Capture the cell that displays the provided text and extract its [X, Y] central coordinate. 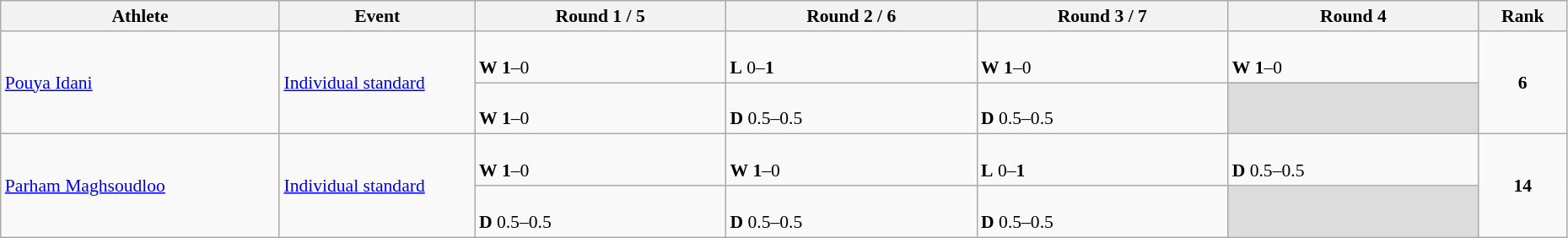
Pouya Idani [140, 83]
14 [1522, 186]
Round 3 / 7 [1102, 16]
Round 1 / 5 [601, 16]
Round 4 [1354, 16]
Parham Maghsoudloo [140, 186]
6 [1522, 83]
Round 2 / 6 [851, 16]
Athlete [140, 16]
Event [376, 16]
Rank [1522, 16]
